Return the (X, Y) coordinate for the center point of the cell that contains the specified text.  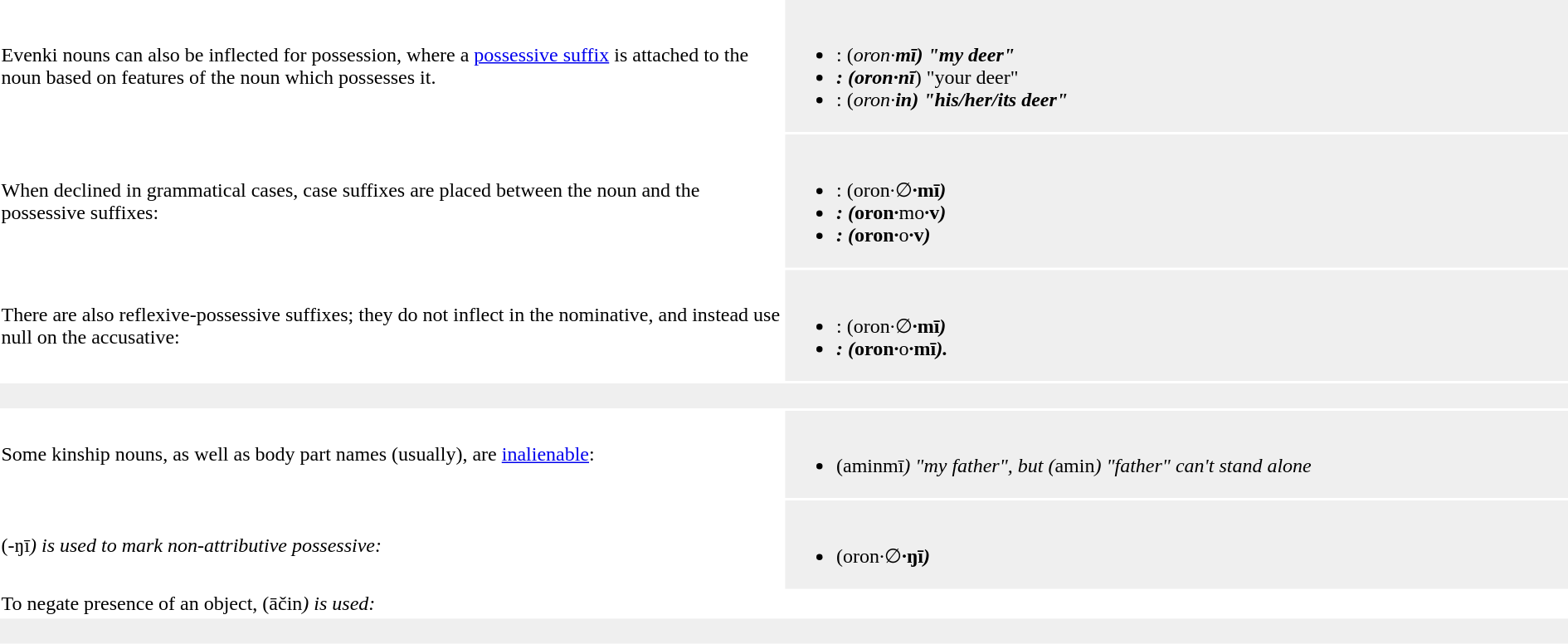
(oron·∅·ŋī) (1176, 544)
: (oron·mī) "my deer": (oron·nī) "your deer": (oron·in) "his/her/its deer" (1176, 66)
(-ŋī) is used to mark non-attributive possessive: (392, 544)
When declined in grammatical cases, case suffixes are placed between the noun and the possessive suffixes: (392, 201)
Some kinship nouns, as well as body part names (usually), are inalienable: (392, 455)
To negate presence of an object, (āčin) is used: (784, 603)
: (oron·∅·mī): (oron·mo·v): (oron·o·v) (1176, 201)
: (oron·∅·mī): (oron·o·mī). (1176, 326)
There are also reflexive-possessive suffixes; they do not inflect in the nominative, and instead use null on the accusative: (392, 326)
(aminmī) "my father", but (amin) "father" can't stand alone (1176, 455)
